Return [x, y] of the center of cell containing provided text 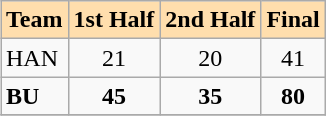
HAN [34, 58]
35 [210, 96]
Team [34, 20]
21 [114, 58]
45 [114, 96]
Final [293, 20]
BU [34, 96]
41 [293, 58]
2nd Half [210, 20]
20 [210, 58]
1st Half [114, 20]
80 [293, 96]
